Detect which cell encompasses the target text, then output its (x, y) center coordinate. 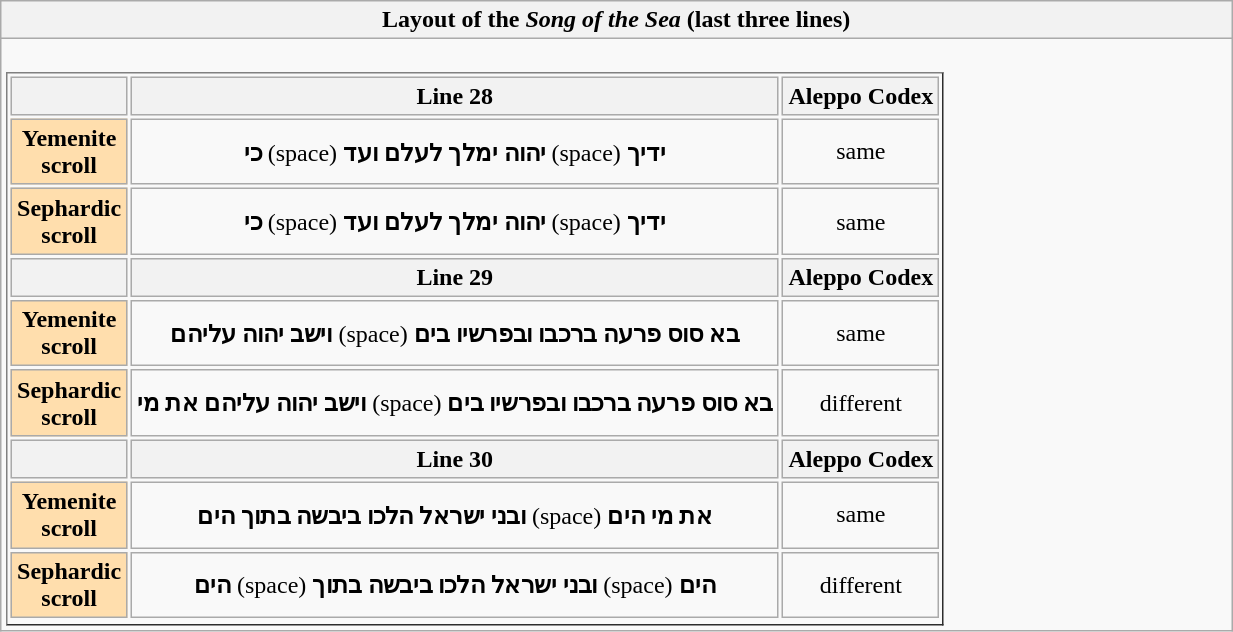
Line 30 (454, 459)
ובני ישראל הלכו ביבשה בתוך הים (space) את מי הים (454, 516)
Line 29 (454, 278)
Layout of the Song of the Sea (last three lines) (616, 20)
וישב יהוה עליהם (space) בא סוס פרעה ברכבו ובפרשיו בים (454, 334)
הים (space) ובני ישראל הלכו ביבשה בתוך (space) הים (454, 584)
וישב יהוה עליהם את מי (space) בא סוס פרעה ברכבו ובפרשיו בים (454, 404)
Line 28 (454, 96)
